Identify which cell holds the provided text, then report its [x, y] central coordinate. 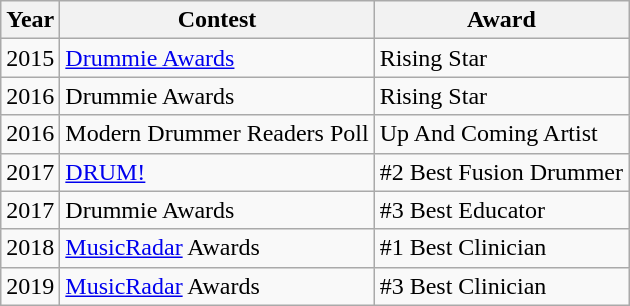
Award [501, 20]
Contest [217, 20]
Modern Drummer Readers Poll [217, 134]
2015 [30, 58]
#3 Best Clinician [501, 286]
#1 Best Clinician [501, 248]
#3 Best Educator [501, 210]
2018 [30, 248]
DRUM! [217, 172]
Up And Coming Artist [501, 134]
#2 Best Fusion Drummer [501, 172]
Year [30, 20]
2019 [30, 286]
